Find where the given text appears and provide that cell's center as (x, y) coordinate. 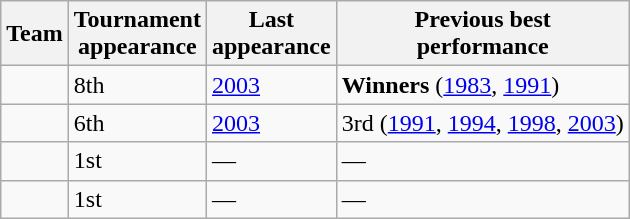
Previous bestperformance (482, 34)
8th (137, 85)
3rd (1991, 1994, 1998, 2003) (482, 123)
Winners (1983, 1991) (482, 85)
Team (35, 34)
Tournamentappearance (137, 34)
Lastappearance (271, 34)
6th (137, 123)
